Provide the [X, Y] coordinate of the cell's center where the given text is located.  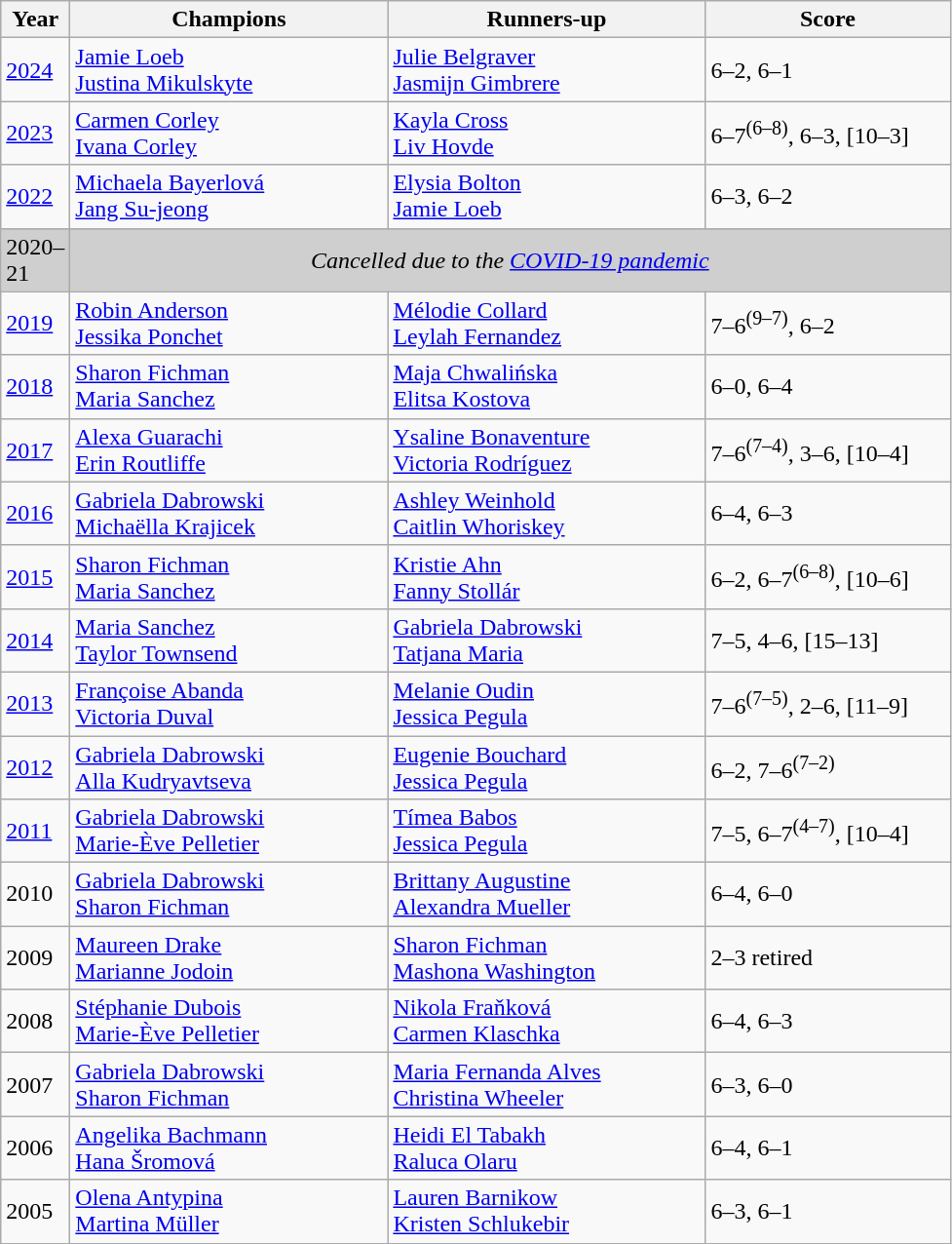
Kayla Cross Liv Hovde [547, 133]
Ashley Weinhold Caitlin Whoriskey [547, 513]
Elysia Bolton Jamie Loeb [547, 197]
Gabriela Dabrowski Michaëlla Krajicek [229, 513]
2012 [35, 766]
2024 [35, 70]
Tímea Babos Jessica Pegula [547, 831]
Ysaline Bonaventure Victoria Rodríguez [547, 450]
6–2, 6–7(6–8), [10–6] [828, 577]
Brittany Augustine Alexandra Mueller [547, 895]
Maria Sanchez Taylor Townsend [229, 640]
Gabriela Dabrowski Tatjana Maria [547, 640]
2–3 retired [828, 957]
Carmen Corley Ivana Corley [229, 133]
Jamie Loeb Justina Mikulskyte [229, 70]
Heidi El Tabakh Raluca Olaru [547, 1148]
2006 [35, 1148]
7–6(9–7), 6–2 [828, 324]
Angelika Bachmann Hana Šromová [229, 1148]
6–4, 6–0 [828, 895]
7–6(7–4), 3–6, [10–4] [828, 450]
2018 [35, 386]
6–3, 6–0 [828, 1084]
7–5, 4–6, [15–13] [828, 640]
Sharon Fichman Mashona Washington [547, 957]
Score [828, 19]
Mélodie Collard Leylah Fernandez [547, 324]
2009 [35, 957]
Robin Anderson Jessika Ponchet [229, 324]
Melanie Oudin Jessica Pegula [547, 704]
Eugenie Bouchard Jessica Pegula [547, 766]
Lauren Barnikow Kristen Schlukebir [547, 1211]
2023 [35, 133]
Julie Belgraver Jasmijn Gimbrere [547, 70]
7–6(7–5), 2–6, [11–9] [828, 704]
Gabriela Dabrowski Alla Kudryavtseva [229, 766]
Françoise Abanda Victoria Duval [229, 704]
Kristie Ahn Fanny Stollár [547, 577]
2005 [35, 1211]
Gabriela Dabrowski Marie-Ève Pelletier [229, 831]
2013 [35, 704]
Nikola Fraňková Carmen Klaschka [547, 1022]
Stéphanie Dubois Marie-Ève Pelletier [229, 1022]
2022 [35, 197]
6–3, 6–1 [828, 1211]
2008 [35, 1022]
Maria Fernanda Alves Christina Wheeler [547, 1084]
2016 [35, 513]
2019 [35, 324]
2014 [35, 640]
Alexa Guarachi Erin Routliffe [229, 450]
Maja Chwalińska Elitsa Kostova [547, 386]
Olena Antypina Martina Müller [229, 1211]
6–2, 7–6(7–2) [828, 766]
6–7(6–8), 6–3, [10–3] [828, 133]
6–2, 6–1 [828, 70]
2020–21 [35, 259]
6–0, 6–4 [828, 386]
6–3, 6–2 [828, 197]
2011 [35, 831]
7–5, 6–7(4–7), [10–4] [828, 831]
2010 [35, 895]
Year [35, 19]
6–4, 6–1 [828, 1148]
2007 [35, 1084]
Champions [229, 19]
Runners-up [547, 19]
2015 [35, 577]
Maureen Drake Marianne Jodoin [229, 957]
2017 [35, 450]
Michaela Bayerlová Jang Su-jeong [229, 197]
Cancelled due to the COVID-19 pandemic [511, 259]
